Extract the (x, y) coordinate from the center of the cell holding the provided text.  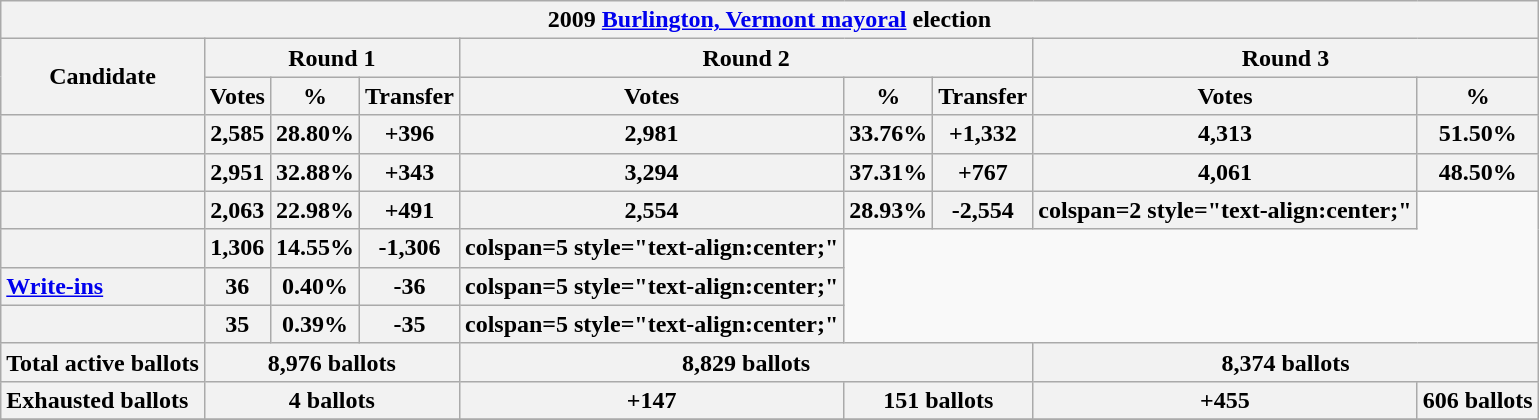
28.80% (314, 134)
Write-ins (103, 286)
-2,554 (983, 210)
Total active ballots (103, 362)
33.76% (888, 134)
-35 (410, 324)
14.55% (314, 248)
2,951 (237, 172)
+491 (410, 210)
48.50% (1478, 172)
0.39% (314, 324)
3,294 (651, 172)
4,313 (1225, 134)
+455 (1225, 400)
-1,306 (410, 248)
Round 2 (746, 58)
35 (237, 324)
2,554 (651, 210)
2,981 (651, 134)
28.93% (888, 210)
4,061 (1225, 172)
2,585 (237, 134)
colspan=2 style="text-align:center;" (1225, 210)
-36 (410, 286)
+767 (983, 172)
8,374 ballots (1286, 362)
8,976 ballots (332, 362)
22.98% (314, 210)
32.88% (314, 172)
36 (237, 286)
37.31% (888, 172)
151 ballots (938, 400)
4 ballots (332, 400)
+396 (410, 134)
2009 Burlington, Vermont mayoral election (770, 20)
+147 (651, 400)
Candidate (103, 77)
Exhausted ballots (103, 400)
Round 3 (1286, 58)
2,063 (237, 210)
1,306 (237, 248)
0.40% (314, 286)
606 ballots (1478, 400)
Round 1 (332, 58)
+343 (410, 172)
8,829 ballots (746, 362)
+1,332 (983, 134)
51.50% (1478, 134)
